From the cell containing the given text, extract its center point as [x, y] coordinate. 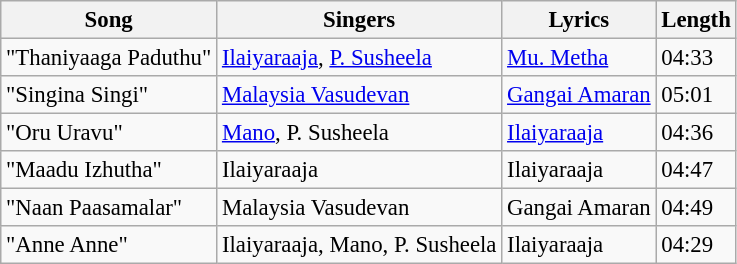
04:29 [696, 245]
"Thaniyaaga Paduthu" [109, 58]
"Anne Anne" [109, 245]
Ilaiyaraaja, Mano, P. Susheela [360, 245]
04:33 [696, 58]
04:36 [696, 133]
Singers [360, 20]
Mano, P. Susheela [360, 133]
04:49 [696, 208]
05:01 [696, 95]
Mu. Metha [579, 58]
Length [696, 20]
Song [109, 20]
"Singina Singi" [109, 95]
04:47 [696, 170]
Lyrics [579, 20]
"Oru Uravu" [109, 133]
"Naan Paasamalar" [109, 208]
Ilaiyaraaja, P. Susheela [360, 58]
"Maadu Izhutha" [109, 170]
